Provide the (X, Y) coordinate of the cell's center where the given text is located.  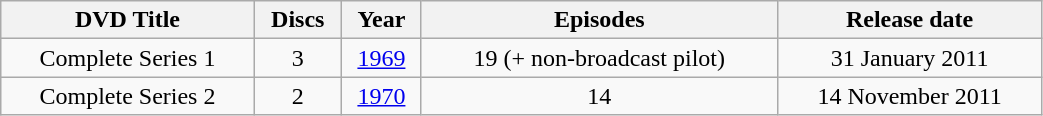
14 (599, 96)
14 November 2011 (910, 96)
Episodes (599, 20)
1969 (381, 58)
19 (+ non-broadcast pilot) (599, 58)
Year (381, 20)
Complete Series 2 (128, 96)
2 (298, 96)
Complete Series 1 (128, 58)
Release date (910, 20)
3 (298, 58)
DVD Title (128, 20)
Discs (298, 20)
31 January 2011 (910, 58)
1970 (381, 96)
